Extract the [X, Y] coordinate from the center of the cell holding the provided text.  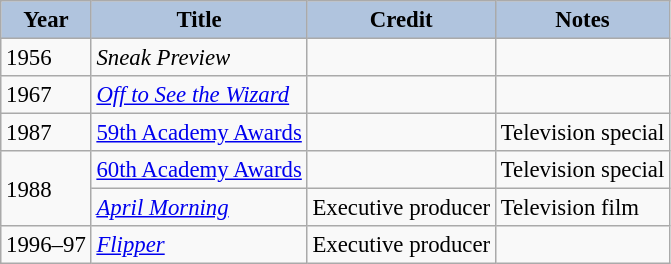
1967 [46, 95]
Credit [401, 20]
1956 [46, 58]
Notes [582, 20]
1996–97 [46, 245]
60th Academy Awards [199, 170]
Flipper [199, 245]
Sneak Preview [199, 58]
1988 [46, 188]
Off to See the Wizard [199, 95]
Year [46, 20]
59th Academy Awards [199, 133]
Television film [582, 208]
1987 [46, 133]
Title [199, 20]
April Morning [199, 208]
